Find where the given text appears and provide that cell's center as (X, Y) coordinate. 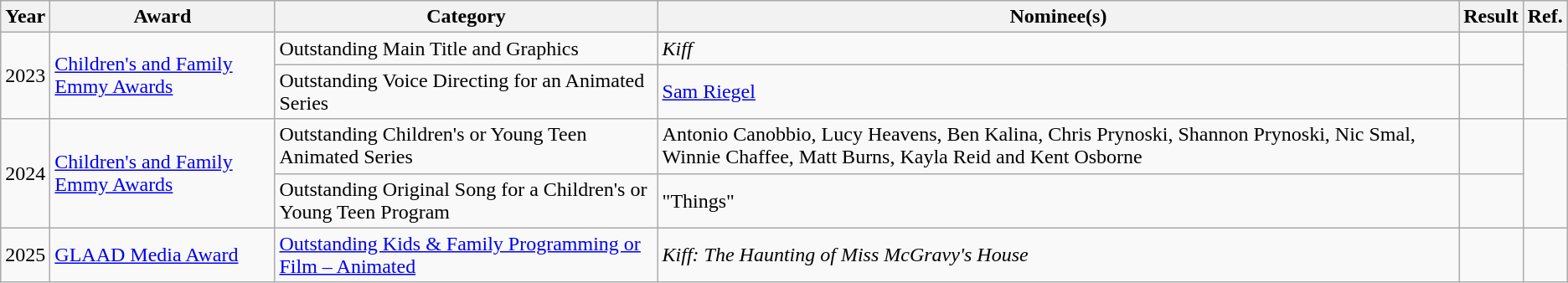
Category (466, 17)
Nominee(s) (1059, 17)
Kiff: The Haunting of Miss McGravy's House (1059, 255)
2025 (25, 255)
Kiff (1059, 49)
Award (162, 17)
GLAAD Media Award (162, 255)
Outstanding Kids & Family Programming or Film – Animated (466, 255)
Sam Riegel (1059, 92)
Outstanding Main Title and Graphics (466, 49)
Year (25, 17)
Result (1491, 17)
Outstanding Children's or Young Teen Animated Series (466, 146)
Outstanding Voice Directing for an Animated Series (466, 92)
Outstanding Original Song for a Children's or Young Teen Program (466, 201)
2024 (25, 173)
"Things" (1059, 201)
2023 (25, 75)
Ref. (1545, 17)
Antonio Canobbio, Lucy Heavens, Ben Kalina, Chris Prynoski, Shannon Prynoski, Nic Smal, Winnie Chaffee, Matt Burns, Kayla Reid and Kent Osborne (1059, 146)
